Locate the cell with the specified text and output its [X, Y] center coordinate. 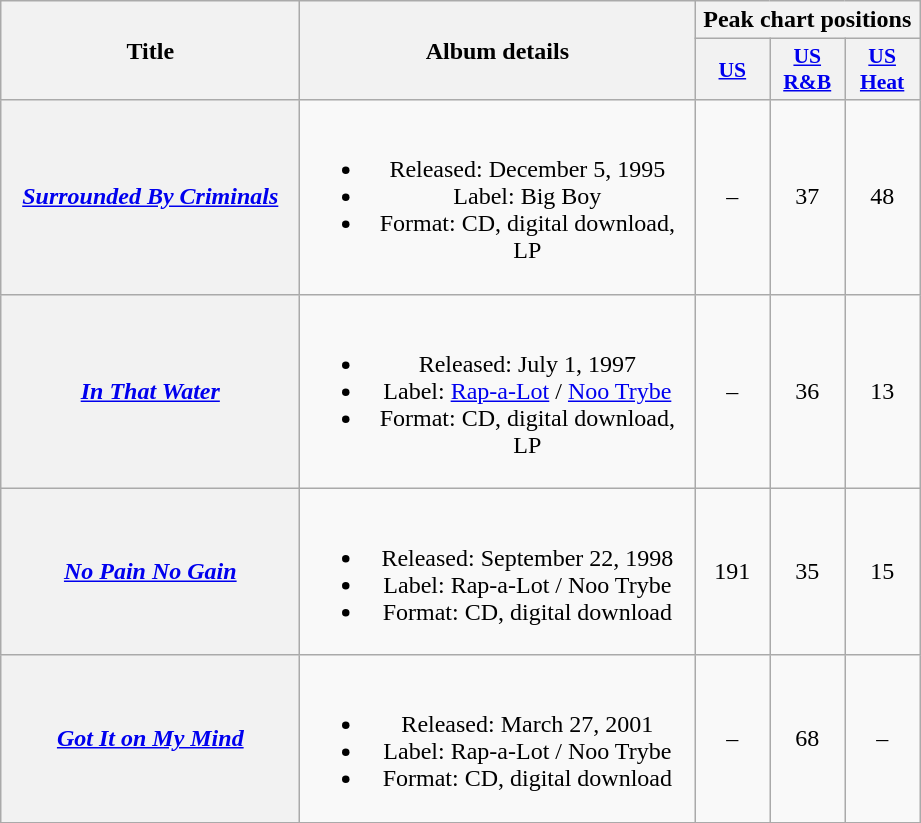
Surrounded By Criminals [150, 197]
In That Water [150, 391]
13 [882, 391]
US [732, 70]
15 [882, 572]
37 [808, 197]
Album details [498, 50]
US R&B [808, 70]
Title [150, 50]
Released: March 27, 2001Label: Rap-a-Lot / Noo TrybeFormat: CD, digital download [498, 738]
Released: September 22, 1998Label: Rap-a-Lot / Noo TrybeFormat: CD, digital download [498, 572]
Released: July 1, 1997Label: Rap-a-Lot / Noo TrybeFormat: CD, digital download, LP [498, 391]
68 [808, 738]
Got It on My Mind [150, 738]
35 [808, 572]
Peak chart positions [808, 20]
US Heat [882, 70]
191 [732, 572]
No Pain No Gain [150, 572]
Released: December 5, 1995Label: Big BoyFormat: CD, digital download, LP [498, 197]
48 [882, 197]
36 [808, 391]
